Provide the [x, y] coordinate of the cell's center where the given text is located.  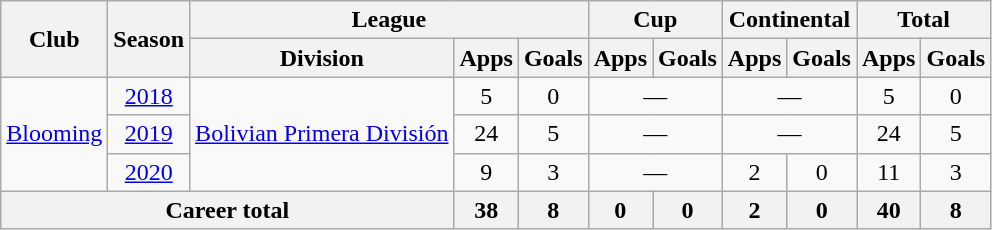
2018 [149, 96]
2019 [149, 134]
38 [486, 210]
Bolivian Primera División [322, 134]
League [390, 20]
Division [322, 58]
Season [149, 39]
Total [923, 20]
Career total [228, 210]
40 [888, 210]
Blooming [54, 134]
2020 [149, 172]
Continental [789, 20]
9 [486, 172]
11 [888, 172]
Club [54, 39]
Cup [655, 20]
